Capture the cell that displays the provided text and extract its (x, y) central coordinate. 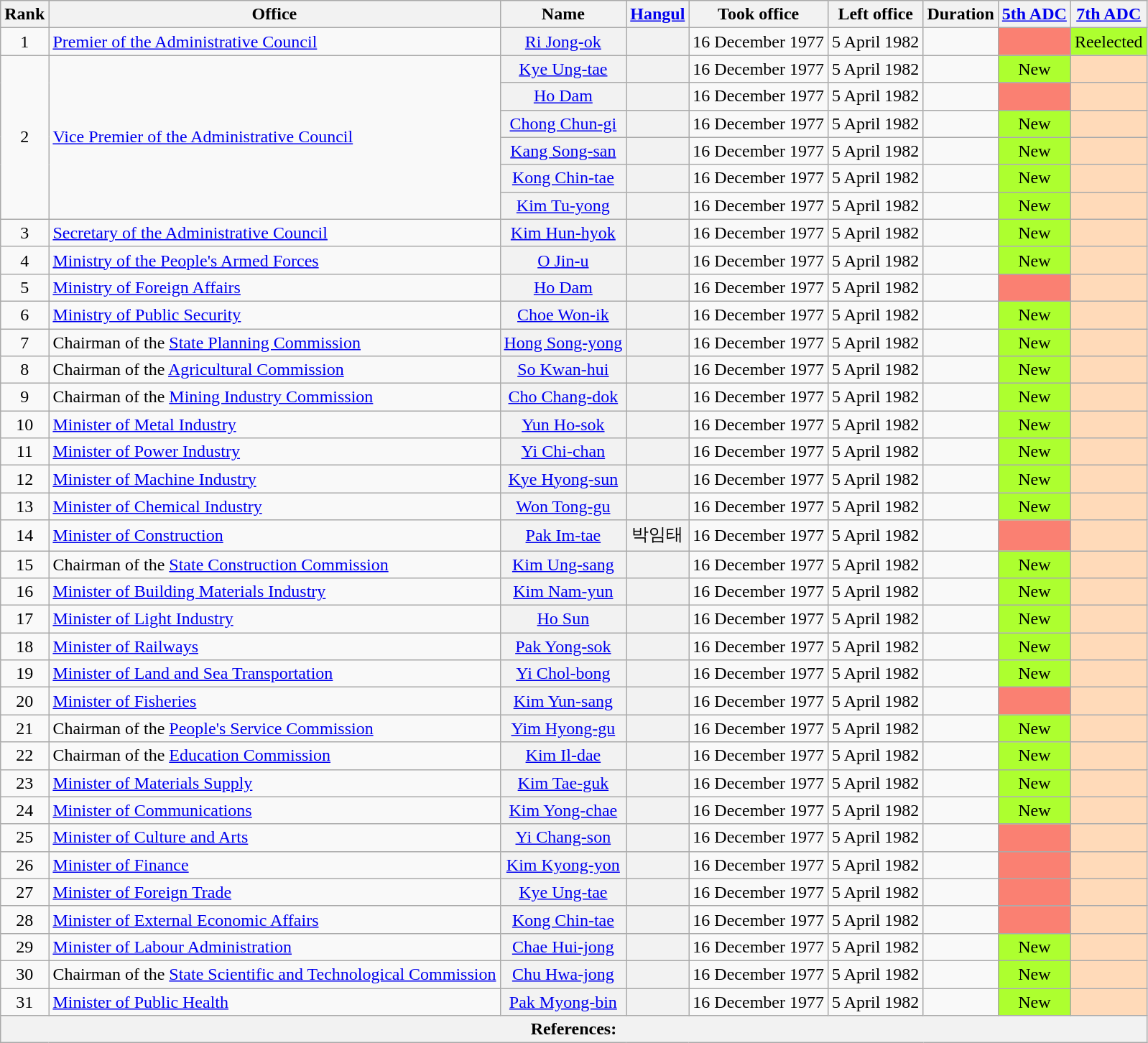
Left office (875, 14)
5th ADC (1034, 14)
Minister of Chemical Industry (274, 506)
19 (24, 674)
Minister of Materials Supply (274, 783)
4 (24, 260)
Hangul (658, 14)
Kim Hun-hyok (563, 233)
Yi Chol-bong (563, 674)
Hong Song-yong (563, 343)
Kim Nam-yun (563, 592)
31 (24, 1002)
Minister of Public Health (274, 1002)
Ministry of the People's Armed Forces (274, 260)
11 (24, 452)
Ri Jong-ok (563, 42)
Yi Chi-chan (563, 452)
Name (563, 14)
Chairman of the State Construction Commission (274, 564)
References: (573, 1029)
25 (24, 838)
Minister of Metal Industry (274, 425)
Vice Premier of the Administrative Council (274, 137)
Office (274, 14)
Yi Chang-son (563, 838)
Premier of the Administrative Council (274, 42)
O Jin-u (563, 260)
Rank (24, 14)
Kim Yun-sang (563, 701)
13 (24, 506)
22 (24, 756)
2 (24, 137)
Minister of External Economic Affairs (274, 919)
29 (24, 947)
Minister of Land and Sea Transportation (274, 674)
So Kwan-hui (563, 370)
Won Tong-gu (563, 506)
Yim Hyong-gu (563, 728)
Minister of Communications (274, 810)
30 (24, 974)
Chae Hui-jong (563, 947)
14 (24, 536)
Kye Hyong-sun (563, 479)
Ho Sun (563, 619)
Chairman of the Education Commission (274, 756)
Chairman of the People's Service Commission (274, 728)
23 (24, 783)
Choe Won-ik (563, 315)
15 (24, 564)
1 (24, 42)
Minister of Light Industry (274, 619)
Took office (759, 14)
17 (24, 619)
10 (24, 425)
8 (24, 370)
Kim Tu-yong (563, 205)
Minister of Labour Administration (274, 947)
7th ADC (1108, 14)
26 (24, 865)
5 (24, 287)
Pak Myong-bin (563, 1002)
6 (24, 315)
Kim Ung-sang (563, 564)
Kang Song-san (563, 151)
Minister of Foreign Trade (274, 892)
Minister of Construction (274, 536)
Chu Hwa-jong (563, 974)
27 (24, 892)
Minister of Finance (274, 865)
Chong Chun-gi (563, 124)
24 (24, 810)
Chairman of the State Scientific and Technological Commission (274, 974)
Chairman of the Agricultural Commission (274, 370)
Minister of Machine Industry (274, 479)
3 (24, 233)
Yun Ho-sok (563, 425)
21 (24, 728)
28 (24, 919)
Minister of Fisheries (274, 701)
Chairman of the Mining Industry Commission (274, 397)
12 (24, 479)
Chairman of the State Planning Commission (274, 343)
7 (24, 343)
16 (24, 592)
Ministry of Foreign Affairs (274, 287)
Secretary of the Administrative Council (274, 233)
Ministry of Public Security (274, 315)
Minister of Culture and Arts (274, 838)
Kim Kyong-yon (563, 865)
Pak Yong-sok (563, 646)
9 (24, 397)
Kim Yong-chae (563, 810)
Minister of Railways (274, 646)
Minister of Building Materials Industry (274, 592)
Duration (960, 14)
Kim Il-dae (563, 756)
18 (24, 646)
Pak Im-tae (563, 536)
20 (24, 701)
Minister of Power Industry (274, 452)
Cho Chang-dok (563, 397)
박임태 (658, 536)
Kim Tae-guk (563, 783)
Reelected (1108, 42)
